Identify which cell holds the provided text, then report its [x, y] central coordinate. 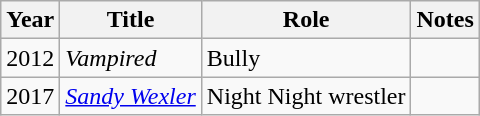
Sandy Wexler [130, 96]
Bully [306, 58]
Role [306, 20]
2017 [30, 96]
2012 [30, 58]
Notes [445, 20]
Title [130, 20]
Night Night wrestler [306, 96]
Year [30, 20]
Vampired [130, 58]
